Locate the cell with the specified text and output its [x, y] center coordinate. 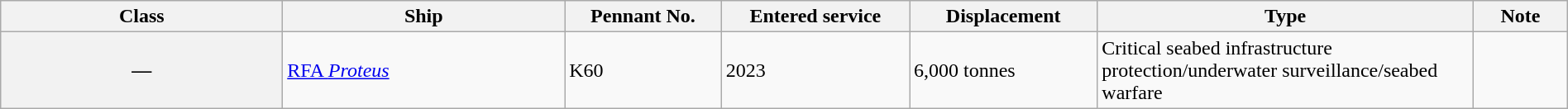
RFA Proteus [423, 70]
— [142, 70]
Displacement [1004, 17]
Entered service [815, 17]
Critical seabed infrastructure protection/underwater surveillance/seabed warfare [1285, 70]
Type [1285, 17]
2023 [815, 70]
Note [1521, 17]
Pennant No. [643, 17]
Ship [423, 17]
6,000 tonnes [1004, 70]
K60 [643, 70]
Class [142, 17]
